Determine the (x, y) coordinate at the center of the cell enclosing the given text.  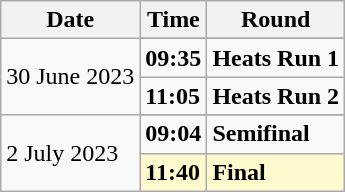
2 July 2023 (70, 153)
Heats Run 2 (276, 96)
30 June 2023 (70, 77)
Date (70, 20)
Semifinal (276, 134)
Heats Run 1 (276, 58)
Round (276, 20)
Time (174, 20)
11:05 (174, 96)
09:04 (174, 134)
Final (276, 172)
11:40 (174, 172)
09:35 (174, 58)
